Capture the cell that displays the provided text and extract its (x, y) central coordinate. 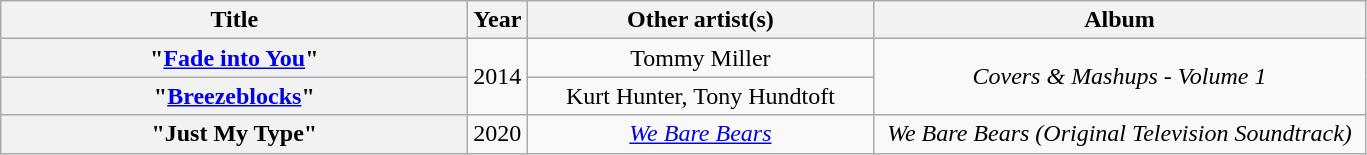
"Breezeblocks" (234, 96)
"Just My Type" (234, 134)
Covers & Mashups - Volume 1 (1120, 77)
We Bare Bears (700, 134)
We Bare Bears (Original Television Soundtrack) (1120, 134)
Album (1120, 20)
Kurt Hunter, Tony Hundtoft (700, 96)
2014 (498, 77)
Tommy Miller (700, 58)
2020 (498, 134)
Title (234, 20)
"Fade into You" (234, 58)
Other artist(s) (700, 20)
Year (498, 20)
